Detect which cell encompasses the target text, then output its (x, y) center coordinate. 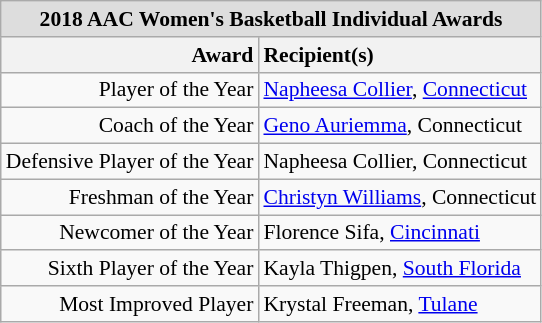
Recipient(s) (400, 55)
Freshman of the Year (130, 197)
Defensive Player of the Year (130, 162)
Award (130, 55)
Most Improved Player (130, 304)
Newcomer of the Year (130, 233)
2018 AAC Women's Basketball Individual Awards (272, 19)
Florence Sifa, Cincinnati (400, 233)
Christyn Williams, Connecticut (400, 197)
Player of the Year (130, 90)
Sixth Player of the Year (130, 269)
Geno Auriemma, Connecticut (400, 126)
Kayla Thigpen, South Florida (400, 269)
Krystal Freeman, Tulane (400, 304)
Coach of the Year (130, 126)
